Pinpoint the cell where the given text exists, returning its [x, y] midpoint coordinate. 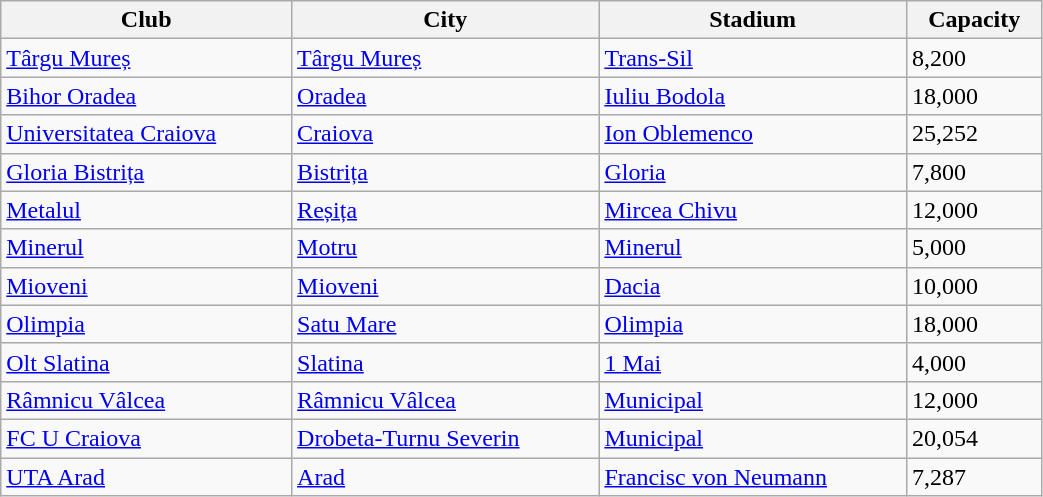
4,000 [974, 362]
25,252 [974, 134]
7,287 [974, 477]
Metalul [146, 210]
Gloria Bistrița [146, 172]
Mircea Chivu [753, 210]
Trans-Sil [753, 58]
Ion Oblemenco [753, 134]
Arad [446, 477]
Oradea [446, 96]
Dacia [753, 286]
Drobeta-Turnu Severin [446, 438]
City [446, 20]
Slatina [446, 362]
Iuliu Bodola [753, 96]
Reșița [446, 210]
1 Mai [753, 362]
7,800 [974, 172]
FC U Craiova [146, 438]
Universitatea Craiova [146, 134]
Olt Slatina [146, 362]
10,000 [974, 286]
Bistrița [446, 172]
Club [146, 20]
Capacity [974, 20]
Stadium [753, 20]
Satu Mare [446, 324]
Gloria [753, 172]
Craiova [446, 134]
Bihor Oradea [146, 96]
Francisc von Neumann [753, 477]
8,200 [974, 58]
Motru [446, 248]
20,054 [974, 438]
UTA Arad [146, 477]
5,000 [974, 248]
